Output the [X, Y] coordinate of the center of the cell containing the given text.  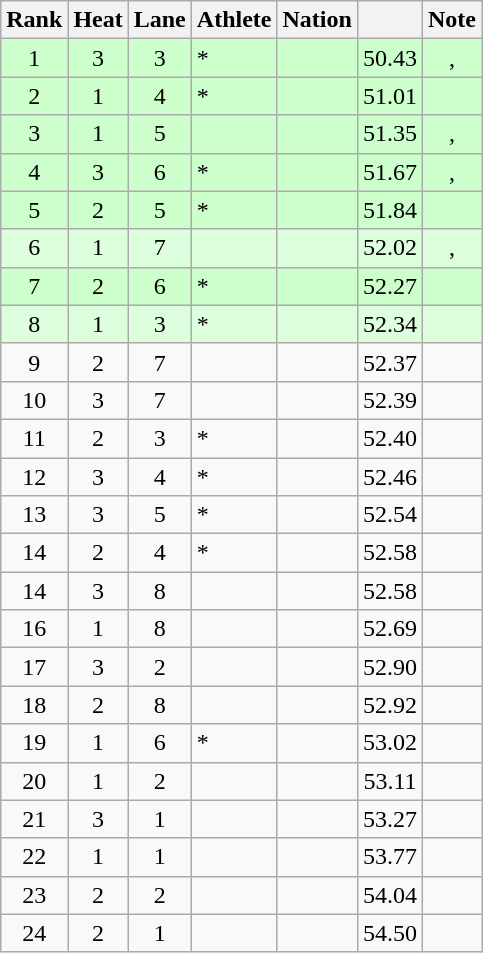
51.67 [390, 172]
Athlete [234, 20]
52.46 [390, 477]
53.27 [390, 819]
51.84 [390, 210]
Heat [98, 20]
51.01 [390, 96]
51.35 [390, 134]
19 [34, 743]
50.43 [390, 58]
52.54 [390, 515]
53.02 [390, 743]
54.04 [390, 895]
9 [34, 362]
52.02 [390, 248]
17 [34, 667]
Lane [160, 20]
Rank [34, 20]
53.77 [390, 857]
24 [34, 933]
11 [34, 438]
21 [34, 819]
Note [452, 20]
54.50 [390, 933]
12 [34, 477]
10 [34, 400]
16 [34, 629]
53.11 [390, 781]
52.69 [390, 629]
52.34 [390, 324]
18 [34, 705]
52.90 [390, 667]
Nation [317, 20]
52.40 [390, 438]
13 [34, 515]
52.92 [390, 705]
52.37 [390, 362]
20 [34, 781]
52.39 [390, 400]
23 [34, 895]
52.27 [390, 286]
22 [34, 857]
